Provide the [x, y] coordinate of the cell's center where the given text is located.  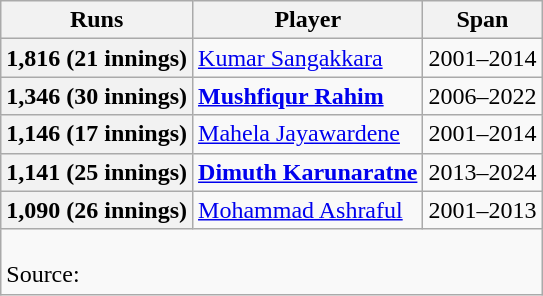
1,346 (30 innings) [97, 96]
Kumar Sangakkara [308, 58]
Dimuth Karunaratne [308, 172]
Mushfiqur Rahim [308, 96]
2001–2013 [482, 210]
1,816 (21 innings) [97, 58]
Mahela Jayawardene [308, 134]
1,090 (26 innings) [97, 210]
Runs [97, 20]
Span [482, 20]
1,141 (25 innings) [97, 172]
Player [308, 20]
2013–2024 [482, 172]
Source: [272, 262]
Mohammad Ashraful [308, 210]
2006–2022 [482, 96]
1,146 (17 innings) [97, 134]
